Return the (x, y) coordinate for the center point of the cell that contains the specified text.  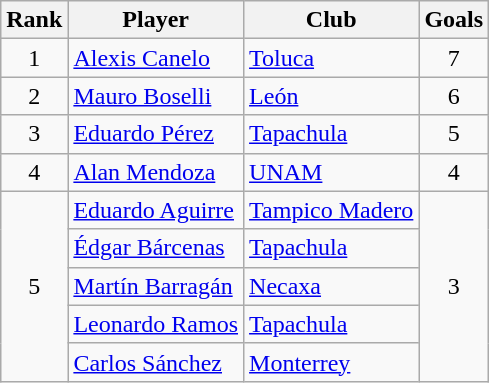
Alan Mendoza (156, 172)
1 (34, 58)
Toluca (332, 58)
Eduardo Pérez (156, 134)
Mauro Boselli (156, 96)
Carlos Sánchez (156, 362)
7 (454, 58)
Alexis Canelo (156, 58)
Necaxa (332, 286)
Goals (454, 20)
UNAM (332, 172)
Club (332, 20)
León (332, 96)
Leonardo Ramos (156, 324)
Martín Barragán (156, 286)
Monterrey (332, 362)
Eduardo Aguirre (156, 210)
Rank (34, 20)
6 (454, 96)
Édgar Bárcenas (156, 248)
Player (156, 20)
Tampico Madero (332, 210)
2 (34, 96)
